Scan for the cell matching the given text and deliver its (X, Y) coordinate at center. 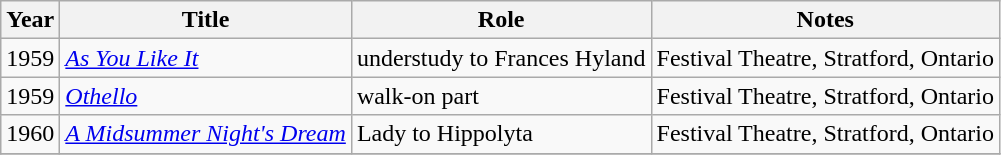
understudy to Frances Hyland (501, 58)
As You Like It (206, 58)
Othello (206, 96)
A Midsummer Night's Dream (206, 134)
Title (206, 20)
Role (501, 20)
1960 (30, 134)
Lady to Hippolyta (501, 134)
walk-on part (501, 96)
Year (30, 20)
Notes (826, 20)
